Identify which cell holds the provided text, then report its (X, Y) central coordinate. 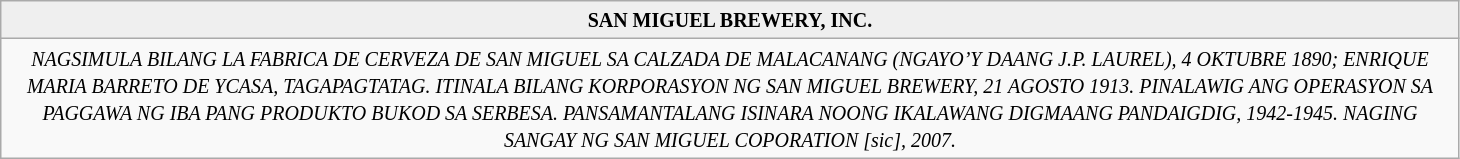
SAN MIGUEL BREWERY, INC. (730, 20)
